Output the [x, y] coordinate of the center of the cell containing the given text.  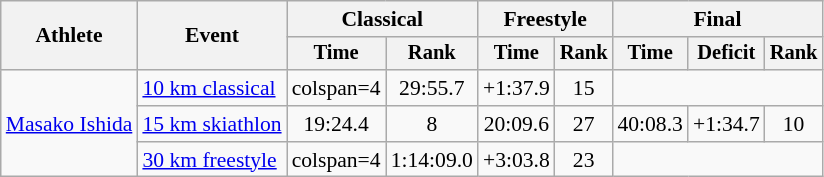
Final [717, 19]
40:08.3 [650, 124]
Event [212, 36]
+1:37.9 [516, 88]
colspan=4 [336, 88]
+1:34.7 [726, 124]
Masako Ishida [70, 124]
10 km classical [212, 88]
20:09.6 [516, 124]
10 [794, 124]
27 [584, 124]
Athlete [70, 36]
15 [584, 88]
29:55.7 [432, 88]
15 km skiathlon [212, 124]
Classical [382, 19]
8 [432, 124]
19:24.4 [336, 124]
Deficit [726, 54]
Freestyle [545, 19]
